Capture the cell that displays the provided text and extract its [X, Y] central coordinate. 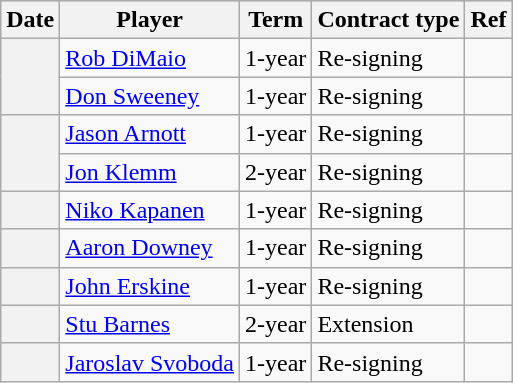
Date [30, 20]
Ref [488, 20]
John Erskine [150, 286]
Jason Arnott [150, 134]
Niko Kapanen [150, 210]
Term [276, 20]
Aaron Downey [150, 248]
Jaroslav Svoboda [150, 362]
Player [150, 20]
Contract type [388, 20]
Jon Klemm [150, 172]
Extension [388, 324]
Stu Barnes [150, 324]
Rob DiMaio [150, 58]
Don Sweeney [150, 96]
